Locate the cell with the specified text and output its [X, Y] center coordinate. 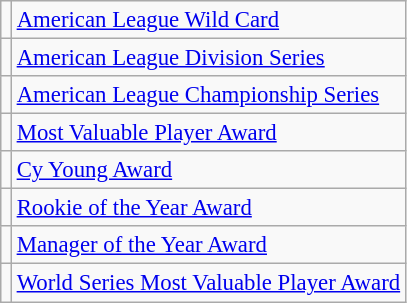
American League Wild Card [208, 20]
Most Valuable Player Award [208, 133]
American League Championship Series [208, 95]
Manager of the Year Award [208, 245]
World Series Most Valuable Player Award [208, 283]
Rookie of the Year Award [208, 208]
American League Division Series [208, 58]
Cy Young Award [208, 170]
